Return the (x, y) coordinate for the center point of the cell that contains the specified text.  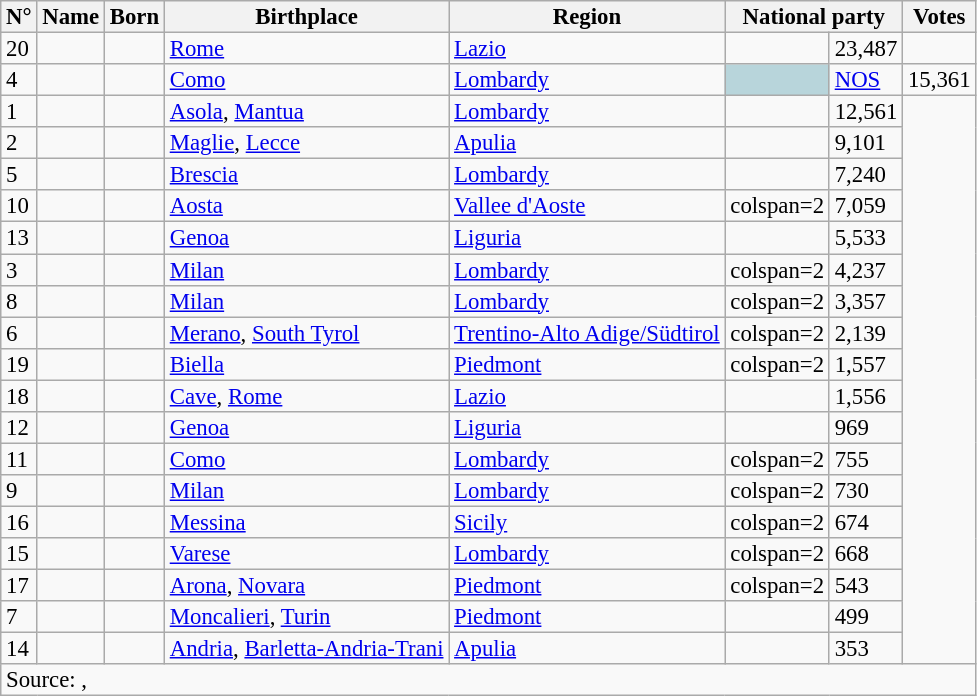
Brescia (306, 175)
Birthplace (306, 17)
Asola, Mantua (306, 112)
Moncalieri, Turin (306, 617)
Andria, Barletta-Andria-Trani (306, 649)
Region (587, 17)
12,561 (866, 112)
1,557 (866, 364)
Rome (306, 49)
Name (71, 17)
10 (19, 206)
1,556 (866, 396)
9,101 (866, 143)
6 (19, 333)
353 (866, 649)
499 (866, 617)
13 (19, 238)
730 (866, 491)
668 (866, 554)
12 (19, 428)
14 (19, 649)
4 (19, 80)
Maglie, Lecce (306, 143)
11 (19, 459)
18 (19, 396)
8 (19, 301)
7 (19, 617)
Cave, Rome (306, 396)
Messina (306, 522)
Trentino-Alto Adige/Südtirol (587, 333)
Born (134, 17)
3,357 (866, 301)
Vallee d'Aoste (587, 206)
674 (866, 522)
543 (866, 586)
7,059 (866, 206)
Source: , (488, 680)
16 (19, 522)
1 (19, 112)
3 (19, 270)
Varese (306, 554)
969 (866, 428)
Aosta (306, 206)
9 (19, 491)
17 (19, 586)
4,237 (866, 270)
NOS (866, 80)
15,361 (940, 80)
19 (19, 364)
15 (19, 554)
N° (19, 17)
20 (19, 49)
5 (19, 175)
7,240 (866, 175)
755 (866, 459)
Votes (940, 17)
Arona, Novara (306, 586)
National party (814, 17)
Merano, South Tyrol (306, 333)
2,139 (866, 333)
Biella (306, 364)
5,533 (866, 238)
23,487 (866, 49)
2 (19, 143)
Sicily (587, 522)
